Determine the (X, Y) coordinate at the center of the cell enclosing the given text.  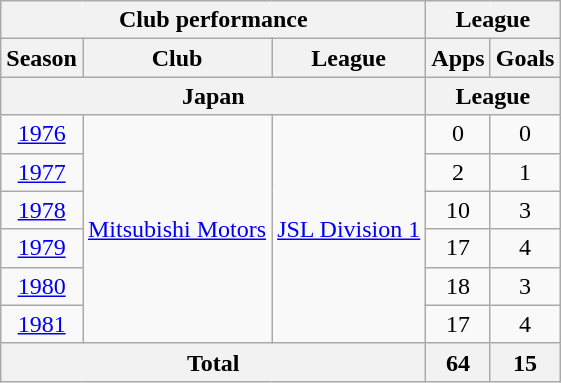
18 (458, 286)
Club performance (214, 20)
Apps (458, 58)
2 (458, 172)
10 (458, 210)
1 (525, 172)
Japan (214, 96)
1978 (42, 210)
1979 (42, 248)
JSL Division 1 (349, 229)
Mitsubishi Motors (176, 229)
Total (214, 362)
1981 (42, 324)
1980 (42, 286)
Club (176, 58)
Season (42, 58)
Goals (525, 58)
1976 (42, 134)
15 (525, 362)
64 (458, 362)
1977 (42, 172)
